Extract the [x, y] coordinate from the center of the cell holding the provided text.  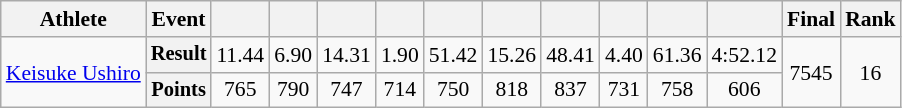
606 [744, 90]
790 [293, 90]
4.40 [624, 55]
Final [811, 19]
48.41 [570, 55]
7545 [811, 72]
4:52.12 [744, 55]
Rank [870, 19]
1.90 [400, 55]
837 [570, 90]
765 [240, 90]
731 [624, 90]
16 [870, 72]
747 [346, 90]
Keisuke Ushiro [74, 72]
Points [179, 90]
Event [179, 19]
6.90 [293, 55]
14.31 [346, 55]
750 [454, 90]
61.36 [678, 55]
Result [179, 55]
714 [400, 90]
818 [512, 90]
15.26 [512, 55]
758 [678, 90]
Athlete [74, 19]
11.44 [240, 55]
51.42 [454, 55]
